Determine the (X, Y) coordinate at the center of the cell enclosing the given text.  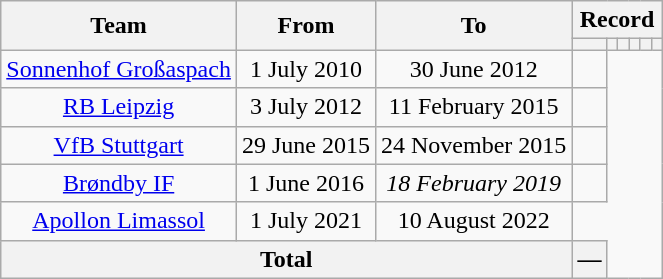
Apollon Limassol (119, 221)
24 November 2015 (473, 145)
18 February 2019 (473, 183)
3 July 2012 (306, 107)
1 July 2021 (306, 221)
11 February 2015 (473, 107)
1 July 2010 (306, 69)
29 June 2015 (306, 145)
RB Leipzig (119, 107)
Record (617, 20)
10 August 2022 (473, 221)
Team (119, 26)
— (590, 259)
To (473, 26)
Sonnenhof Großaspach (119, 69)
Brøndby IF (119, 183)
30 June 2012 (473, 69)
From (306, 26)
1 June 2016 (306, 183)
Total (286, 259)
VfB Stuttgart (119, 145)
